Detect which cell encompasses the target text, then output its [X, Y] center coordinate. 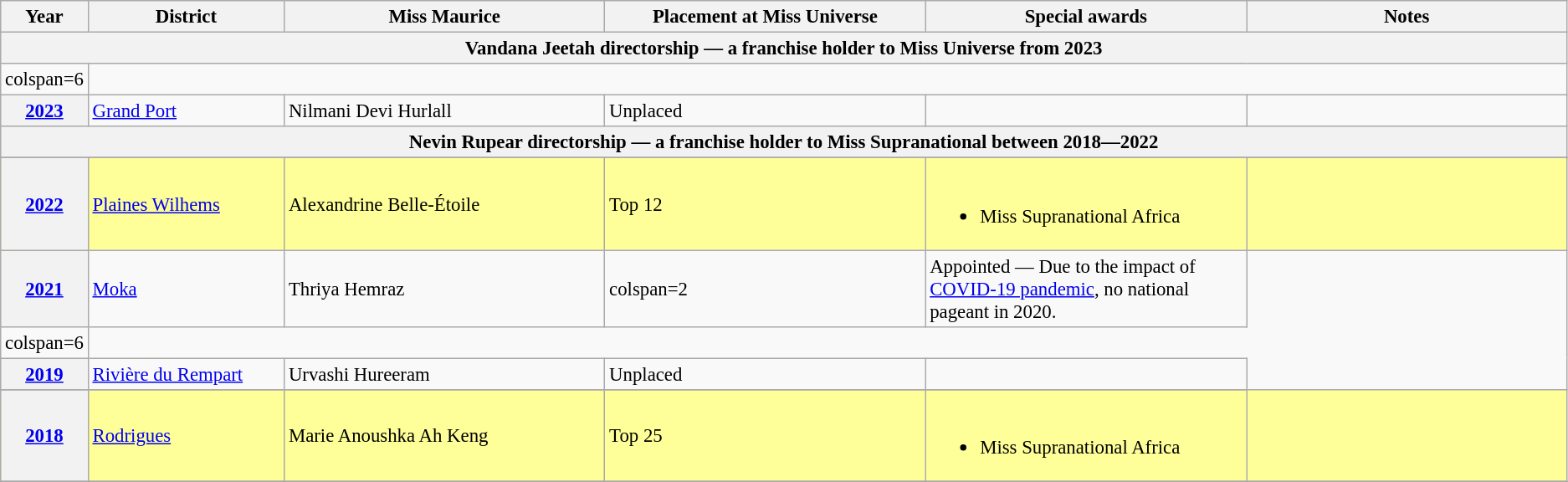
Plaines Wilhems [186, 204]
Special awards [1086, 17]
2023 [44, 111]
Alexandrine Belle-Étoile [445, 204]
District [186, 17]
Marie Anoushka Ah Keng [445, 436]
2022 [44, 204]
Miss Maurice [445, 17]
colspan=2 [765, 289]
Nevin Rupear directorship — a franchise holder to Miss Supranational between 2018―2022 [784, 142]
Moka [186, 289]
2018 [44, 436]
Top 25 [765, 436]
Vandana Jeetah directorship — a franchise holder to Miss Universe from 2023 [784, 49]
2019 [44, 374]
Appointed — Due to the impact of COVID-19 pandemic, no national pageant in 2020. [1086, 289]
Placement at Miss Universe [765, 17]
Year [44, 17]
Notes [1407, 17]
Top 12 [765, 204]
Rivière du Rempart [186, 374]
2021 [44, 289]
Nilmani Devi Hurlall [445, 111]
Urvashi Hureeram [445, 374]
Rodrigues [186, 436]
Thriya Hemraz [445, 289]
Grand Port [186, 111]
